Extract the (X, Y) coordinate from the center of the cell holding the provided text.  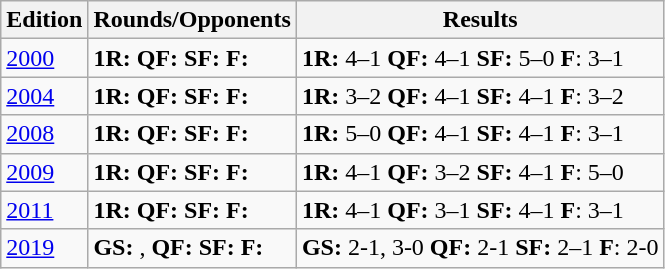
2011 (44, 210)
1R: 4–1 QF: 3–1 SF: 4–1 F: 3–1 (480, 210)
2019 (44, 248)
Results (480, 20)
2009 (44, 172)
Edition (44, 20)
GS: 2-1, 3-0 QF: 2-1 SF: 2–1 F: 2-0 (480, 248)
1R: 5–0 QF: 4–1 SF: 4–1 F: 3–1 (480, 134)
2000 (44, 58)
2004 (44, 96)
1R: 4–1 QF: 3–2 SF: 4–1 F: 5–0 (480, 172)
Rounds/Opponents (192, 20)
GS: , QF: SF: F: (192, 248)
2008 (44, 134)
1R: 4–1 QF: 4–1 SF: 5–0 F: 3–1 (480, 58)
1R: 3–2 QF: 4–1 SF: 4–1 F: 3–2 (480, 96)
